Extract the (X, Y) coordinate from the center of the cell holding the provided text.  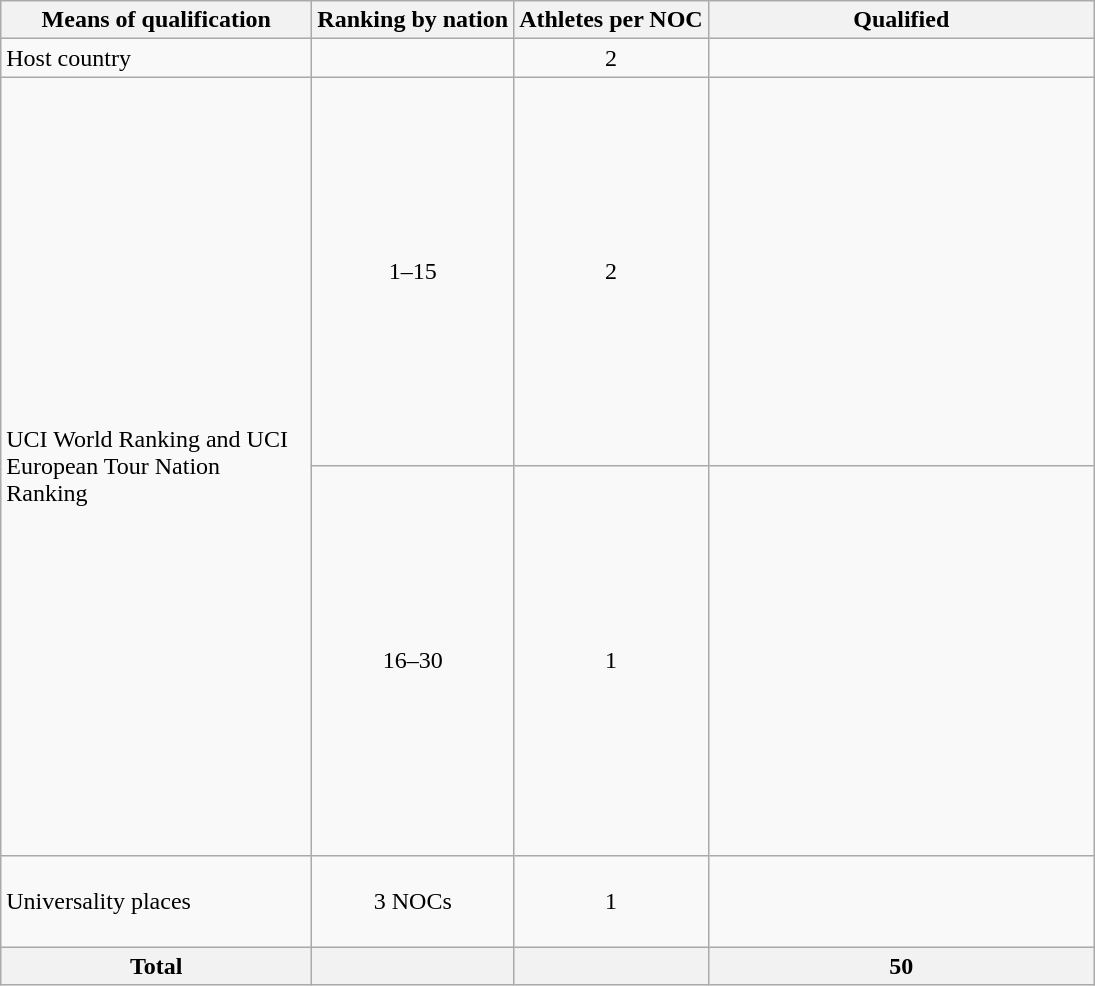
Universality places (156, 901)
16–30 (413, 660)
Means of qualification (156, 20)
Total (156, 966)
3 NOCs (413, 901)
Host country (156, 58)
50 (901, 966)
Athletes per NOC (612, 20)
1–15 (413, 272)
Ranking by nation (413, 20)
Qualified (901, 20)
UCI World Ranking and UCI European Tour Nation Ranking (156, 466)
